Provide the [X, Y] coordinate of the cell's center where the given text is located.  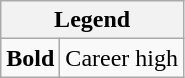
Bold [30, 58]
Legend [92, 20]
Career high [122, 58]
